Extract the (X, Y) coordinate from the center of the cell holding the provided text.  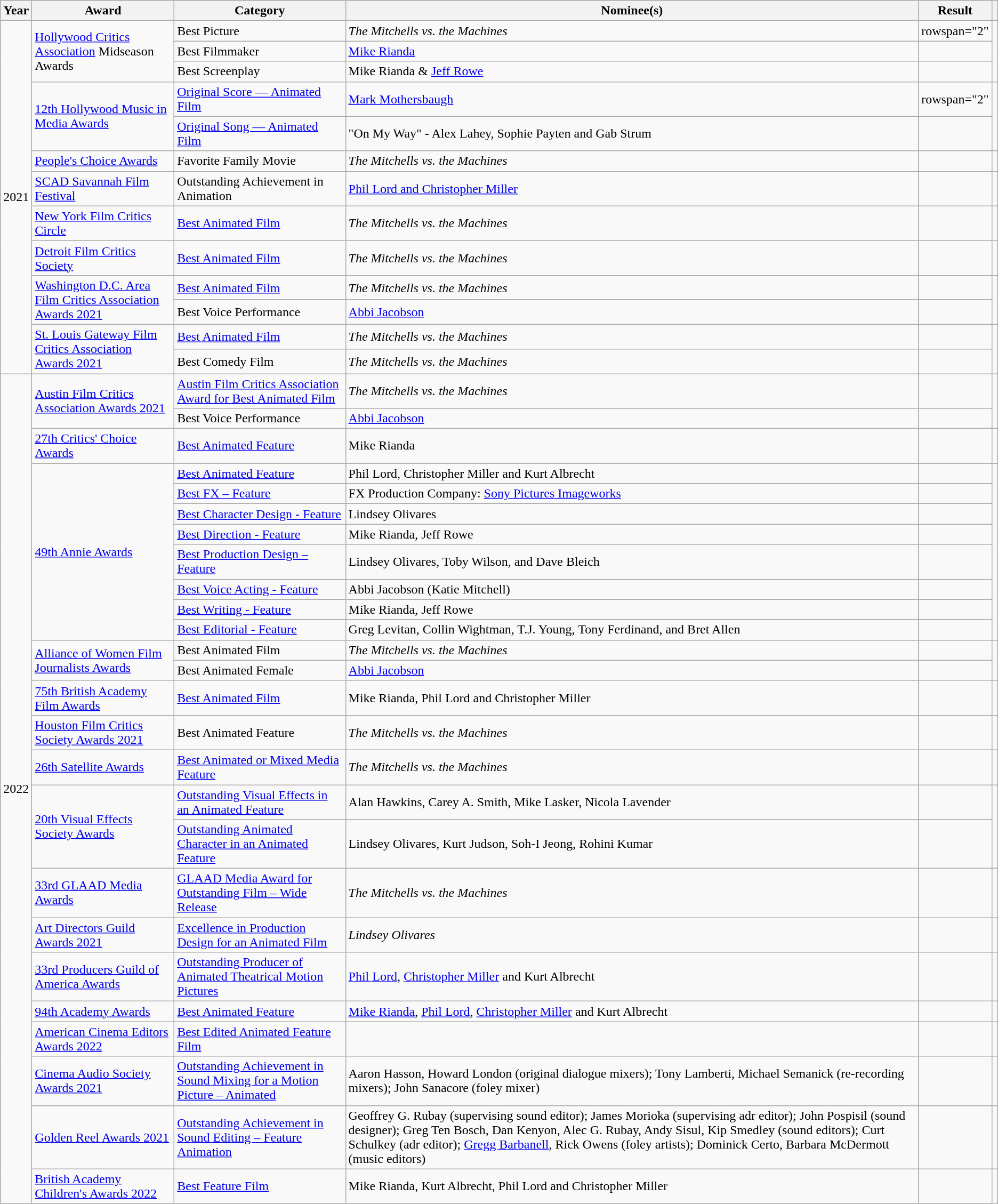
Best Voice Acting - Feature (260, 589)
Best Picture (260, 31)
20th Visual Effects Society Awards (103, 826)
Outstanding Achievement in Animation (260, 189)
Result (955, 11)
Outstanding Achievement in Sound Mixing for a Motion Picture – Animated (260, 1081)
FX Production Company: Sony Pictures Imageworks (632, 494)
Outstanding Achievement in Sound Editing – Feature Animation (260, 1137)
Year (16, 11)
Best Feature Film (260, 1186)
Best Production Design – Feature (260, 562)
Mike Rianda, Phil Lord, Christopher Miller and Kurt Albrecht (632, 1012)
49th Annie Awards (103, 552)
Best Screenplay (260, 71)
Best Edited Animated Feature Film (260, 1039)
Austin Film Critics Association Awards 2021 (103, 401)
People's Choice Awards (103, 161)
Hollywood Critics Association Midseason Awards (103, 51)
Houston Film Critics Society Awards 2021 (103, 733)
Aaron Hasson, Howard London (original dialogue mixers); Tony Lamberti, Michael Semanick (re-recording mixers); John Sanacore (foley mixer) (632, 1081)
Original Score — Animated Film (260, 99)
British Academy Children's Awards 2022 (103, 1186)
27th Critics' Choice Awards (103, 446)
American Cinema Editors Awards 2022 (103, 1039)
St. Louis Gateway Film Critics Association Awards 2021 (103, 349)
Alan Hawkins, Carey A. Smith, Mike Lasker, Nicola Lavender (632, 802)
Original Song — Animated Film (260, 133)
Mike Rianda, Kurt Albrecht, Phil Lord and Christopher Miller (632, 1186)
Mark Mothersbaugh (632, 99)
SCAD Savannah Film Festival (103, 189)
Favorite Family Movie (260, 161)
Golden Reel Awards 2021 (103, 1137)
75th British Academy Film Awards (103, 697)
Lindsey Olivares, Kurt Judson, Soh-I Jeong, Rohini Kumar (632, 844)
Lindsey Olivares, Toby Wilson, and Dave Bleich (632, 562)
"On My Way" - Alex Lahey, Sophie Payten and Gab Strum (632, 133)
GLAAD Media Award for Outstanding Film – Wide Release (260, 893)
33rd Producers Guild of America Awards (103, 977)
Greg Levitan, Collin Wightman, T.J. Young, Tony Ferdinand, and Bret Allen (632, 630)
26th Satellite Awards (103, 767)
Best Comedy Film (260, 361)
Nominee(s) (632, 11)
Category (260, 11)
Best Editorial - Feature (260, 630)
Award (103, 11)
New York Film Critics Circle (103, 223)
Mike Rianda, Phil Lord and Christopher Miller (632, 697)
Outstanding Producer of Animated Theatrical Motion Pictures (260, 977)
Best Animated or Mixed Media Feature (260, 767)
Best FX – Feature (260, 494)
Alliance of Women Film Journalists Awards (103, 660)
Austin Film Critics Association Award for Best Animated Film (260, 390)
Best Direction - Feature (260, 534)
Detroit Film Critics Society (103, 258)
Phil Lord and Christopher Miller (632, 189)
Art Directors Guild Awards 2021 (103, 935)
2021 (16, 197)
94th Academy Awards (103, 1012)
Mike Rianda & Jeff Rowe (632, 71)
Best Character Design - Feature (260, 514)
Best Animated Female (260, 670)
Washington D.C. Area Film Critics Association Awards 2021 (103, 300)
Outstanding Animated Character in an Animated Feature (260, 844)
2022 (16, 788)
33rd GLAAD Media Awards (103, 893)
12th Hollywood Music in Media Awards (103, 116)
Outstanding Visual Effects in an Animated Feature (260, 802)
Cinema Audio Society Awards 2021 (103, 1081)
Excellence in Production Design for an Animated Film (260, 935)
Best Filmmaker (260, 51)
Abbi Jacobson (Katie Mitchell) (632, 589)
Best Writing - Feature (260, 609)
